Search for the cell housing the specified text and yield its (X, Y) center coordinate. 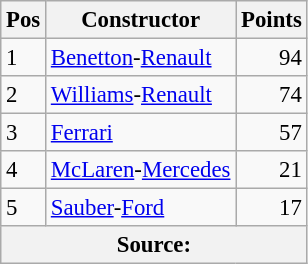
Benetton-Renault (141, 58)
17 (272, 208)
Williams-Renault (141, 95)
4 (24, 170)
Pos (24, 20)
74 (272, 95)
94 (272, 58)
2 (24, 95)
McLaren-Mercedes (141, 170)
3 (24, 133)
21 (272, 170)
Sauber-Ford (141, 208)
5 (24, 208)
1 (24, 58)
Source: (154, 245)
Ferrari (141, 133)
Constructor (141, 20)
Points (272, 20)
57 (272, 133)
